Output the [x, y] coordinate of the center of the cell containing the given text.  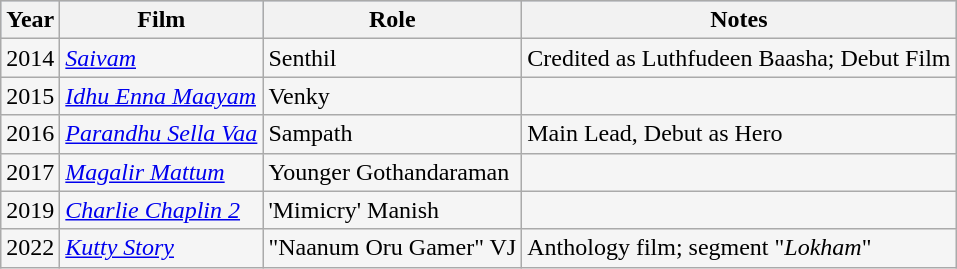
Senthil [392, 58]
Sampath [392, 134]
Year [30, 20]
2017 [30, 172]
Kutty Story [162, 248]
2019 [30, 210]
Parandhu Sella Vaa [162, 134]
'Mimicry' Manish [392, 210]
2022 [30, 248]
2016 [30, 134]
Credited as Luthfudeen Baasha; Debut Film [739, 58]
"Naanum Oru Gamer" VJ [392, 248]
Venky [392, 96]
Charlie Chaplin 2 [162, 210]
Idhu Enna Maayam [162, 96]
2014 [30, 58]
Anthology film; segment "Lokham" [739, 248]
Film [162, 20]
Magalir Mattum [162, 172]
Role [392, 20]
Main Lead, Debut as Hero [739, 134]
Saivam [162, 58]
Younger Gothandaraman [392, 172]
Notes [739, 20]
2015 [30, 96]
